Output the [x, y] coordinate of the center of the cell containing the given text.  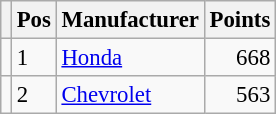
Manufacturer [130, 20]
2 [34, 95]
Honda [130, 58]
1 [34, 58]
Points [240, 20]
Pos [34, 20]
668 [240, 58]
Chevrolet [130, 95]
563 [240, 95]
